Return (x, y) of the center of cell containing provided text 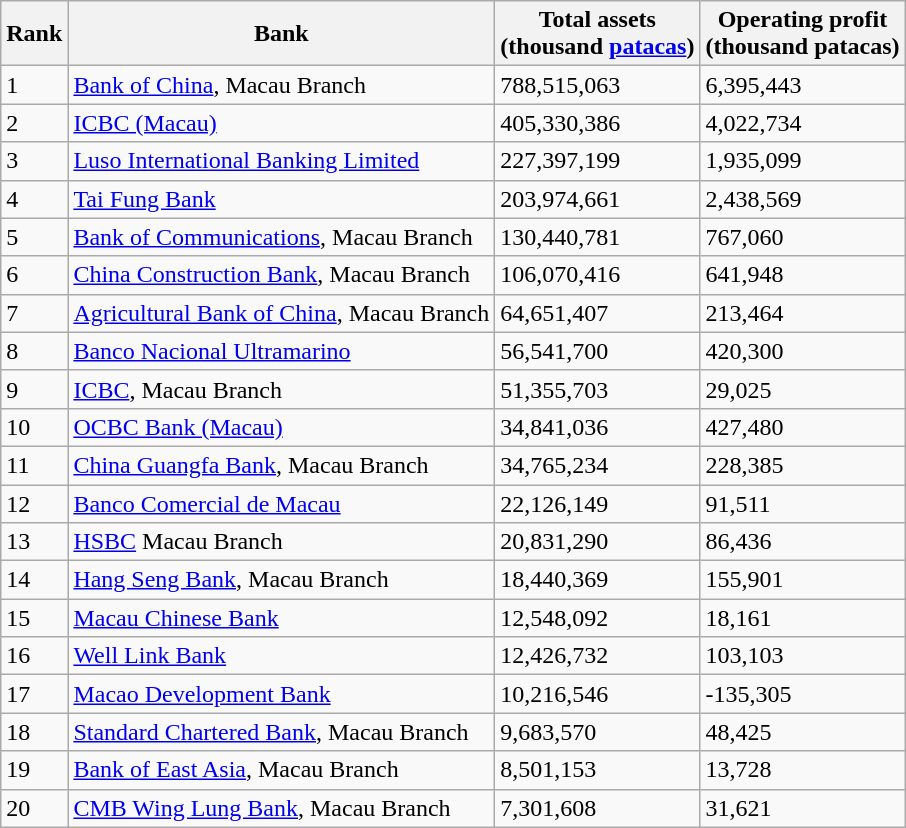
14 (34, 580)
2,438,569 (802, 199)
8 (34, 351)
Rank (34, 34)
3 (34, 161)
51,355,703 (598, 389)
Bank of China, Macau Branch (282, 85)
9,683,570 (598, 732)
CMB Wing Lung Bank, Macau Branch (282, 808)
7,301,608 (598, 808)
427,480 (802, 427)
Bank (282, 34)
7 (34, 313)
11 (34, 465)
12 (34, 503)
Agricultural Bank of China, Macau Branch (282, 313)
31,621 (802, 808)
Banco Nacional Ultramarino (282, 351)
103,103 (802, 656)
29,025 (802, 389)
6,395,443 (802, 85)
420,300 (802, 351)
Hang Seng Bank, Macau Branch (282, 580)
1,935,099 (802, 161)
OCBC Bank (Macau) (282, 427)
228,385 (802, 465)
227,397,199 (598, 161)
-135,305 (802, 694)
Total assets (thousand patacas) (598, 34)
Bank of East Asia, Macau Branch (282, 770)
Bank of Communications, Macau Branch (282, 237)
Standard Chartered Bank, Macau Branch (282, 732)
9 (34, 389)
18,440,369 (598, 580)
203,974,661 (598, 199)
Macao Development Bank (282, 694)
1 (34, 85)
Tai Fung Bank (282, 199)
20 (34, 808)
Operating profit (thousand patacas) (802, 34)
56,541,700 (598, 351)
2 (34, 123)
Macau Chinese Bank (282, 618)
18 (34, 732)
64,651,407 (598, 313)
48,425 (802, 732)
13,728 (802, 770)
6 (34, 275)
641,948 (802, 275)
12,548,092 (598, 618)
17 (34, 694)
HSBC Macau Branch (282, 542)
12,426,732 (598, 656)
10 (34, 427)
767,060 (802, 237)
19 (34, 770)
788,515,063 (598, 85)
15 (34, 618)
405,330,386 (598, 123)
4 (34, 199)
18,161 (802, 618)
Luso International Banking Limited (282, 161)
ICBC (Macau) (282, 123)
ICBC, Macau Branch (282, 389)
130,440,781 (598, 237)
8,501,153 (598, 770)
91,511 (802, 503)
213,464 (802, 313)
4,022,734 (802, 123)
10,216,546 (598, 694)
13 (34, 542)
34,765,234 (598, 465)
China Guangfa Bank, Macau Branch (282, 465)
20,831,290 (598, 542)
Well Link Bank (282, 656)
22,126,149 (598, 503)
155,901 (802, 580)
86,436 (802, 542)
16 (34, 656)
Banco Comercial de Macau (282, 503)
106,070,416 (598, 275)
China Construction Bank, Macau Branch (282, 275)
34,841,036 (598, 427)
5 (34, 237)
